Output the [x, y] coordinate of the center of the cell containing the given text.  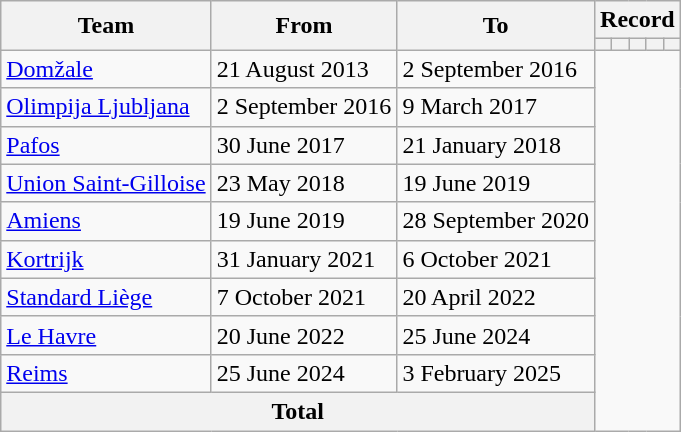
21 January 2018 [496, 145]
Kortrijk [106, 259]
Reims [106, 373]
9 March 2017 [496, 107]
30 June 2017 [304, 145]
20 June 2022 [304, 335]
6 October 2021 [496, 259]
Total [298, 411]
Amiens [106, 221]
From [304, 26]
Standard Liège [106, 297]
Record [638, 20]
28 September 2020 [496, 221]
Team [106, 26]
23 May 2018 [304, 183]
Olimpija Ljubljana [106, 107]
20 April 2022 [496, 297]
7 October 2021 [304, 297]
21 August 2013 [304, 69]
31 January 2021 [304, 259]
3 February 2025 [496, 373]
Union Saint-Gilloise [106, 183]
To [496, 26]
Pafos [106, 145]
Le Havre [106, 335]
Domžale [106, 69]
